Find where the given text appears and provide that cell's center as [x, y] coordinate. 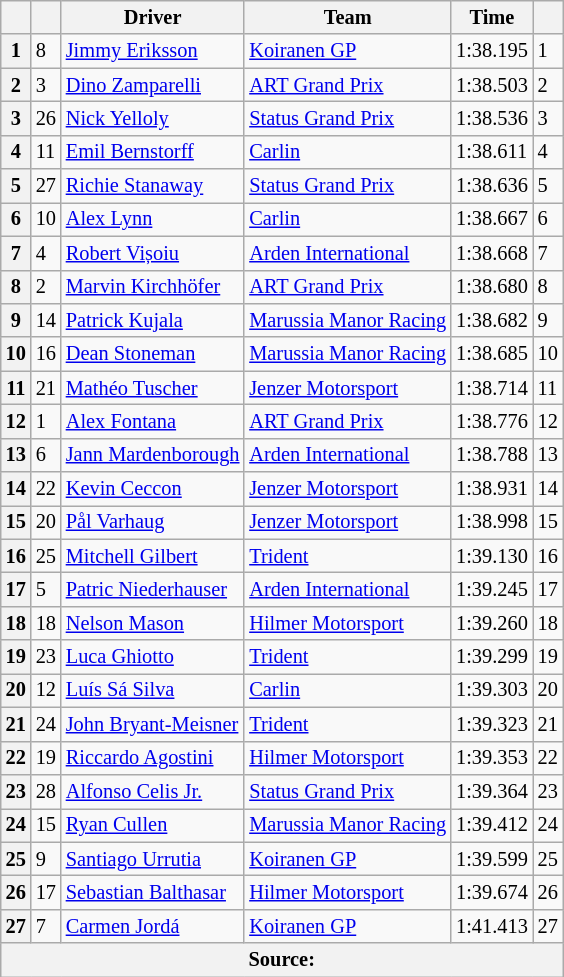
Mathéo Tuscher [153, 388]
Carmen Jordá [153, 926]
Alex Fontana [153, 421]
Robert Vișoiu [153, 253]
1:39.364 [492, 791]
1:38.931 [492, 489]
1:39.323 [492, 724]
1:38.536 [492, 118]
Riccardo Agostini [153, 758]
Pål Varhaug [153, 522]
Dean Stoneman [153, 354]
1:38.998 [492, 522]
1:38.195 [492, 51]
Patric Niederhauser [153, 589]
1:39.245 [492, 589]
1:41.413 [492, 926]
Emil Bernstorff [153, 152]
1:39.303 [492, 690]
Luís Sá Silva [153, 690]
1:39.299 [492, 657]
Alex Lynn [153, 219]
Team [348, 17]
28 [46, 791]
John Bryant-Meisner [153, 724]
1:38.788 [492, 455]
1:38.685 [492, 354]
Driver [153, 17]
1:39.412 [492, 825]
1:38.636 [492, 186]
1:38.714 [492, 388]
Nick Yelloly [153, 118]
Source: [282, 960]
1:38.503 [492, 85]
1:39.130 [492, 556]
Marvin Kirchhöfer [153, 287]
1:38.668 [492, 253]
Jann Mardenborough [153, 455]
1:38.682 [492, 320]
1:39.260 [492, 623]
Nelson Mason [153, 623]
Time [492, 17]
1:38.776 [492, 421]
Santiago Urrutia [153, 859]
Jimmy Eriksson [153, 51]
1:38.667 [492, 219]
1:38.680 [492, 287]
Sebastian Balthasar [153, 892]
Alfonso Celis Jr. [153, 791]
Dino Zamparelli [153, 85]
Mitchell Gilbert [153, 556]
Kevin Ceccon [153, 489]
1:39.674 [492, 892]
1:39.353 [492, 758]
1:39.599 [492, 859]
Luca Ghiotto [153, 657]
Patrick Kujala [153, 320]
Ryan Cullen [153, 825]
Richie Stanaway [153, 186]
1:38.611 [492, 152]
